Identify which cell holds the provided text, then report its (X, Y) central coordinate. 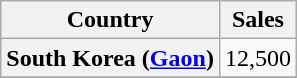
Sales (258, 20)
Country (110, 20)
South Korea (Gaon) (110, 58)
12,500 (258, 58)
